Extract the [x, y] coordinate from the center of the cell holding the provided text.  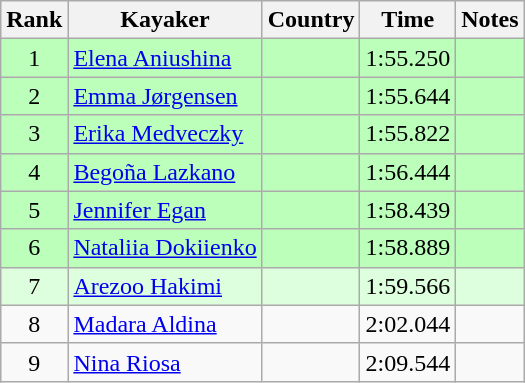
2 [34, 96]
1:56.444 [408, 172]
Notes [490, 20]
4 [34, 172]
5 [34, 210]
7 [34, 286]
1:55.644 [408, 96]
2:09.544 [408, 362]
Erika Medveczky [165, 134]
Kayaker [165, 20]
Madara Aldina [165, 324]
1 [34, 58]
9 [34, 362]
Elena Aniushina [165, 58]
Arezoo Hakimi [165, 286]
8 [34, 324]
Country [311, 20]
Nina Riosa [165, 362]
6 [34, 248]
2:02.044 [408, 324]
Nataliia Dokiienko [165, 248]
3 [34, 134]
Begoña Lazkano [165, 172]
1:58.889 [408, 248]
1:58.439 [408, 210]
1:55.822 [408, 134]
1:55.250 [408, 58]
1:59.566 [408, 286]
Rank [34, 20]
Jennifer Egan [165, 210]
Emma Jørgensen [165, 96]
Time [408, 20]
